Pinpoint the cell where the given text exists, returning its (X, Y) midpoint coordinate. 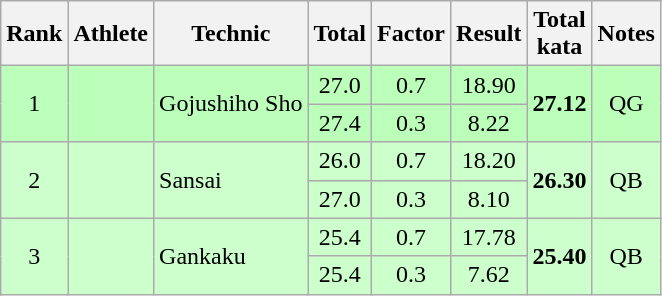
18.90 (489, 85)
27.4 (340, 123)
Rank (34, 34)
Notes (626, 34)
26.30 (560, 180)
Athlete (111, 34)
27.12 (560, 104)
Factor (412, 34)
Technic (231, 34)
26.0 (340, 161)
1 (34, 104)
Gankaku (231, 256)
17.78 (489, 237)
3 (34, 256)
25.40 (560, 256)
8.10 (489, 199)
Totalkata (560, 34)
Gojushiho Sho (231, 104)
18.20 (489, 161)
7.62 (489, 275)
Result (489, 34)
8.22 (489, 123)
QG (626, 104)
Sansai (231, 180)
Total (340, 34)
2 (34, 180)
